For the text-containing cell, return its midpoint in (x, y) coordinate format. 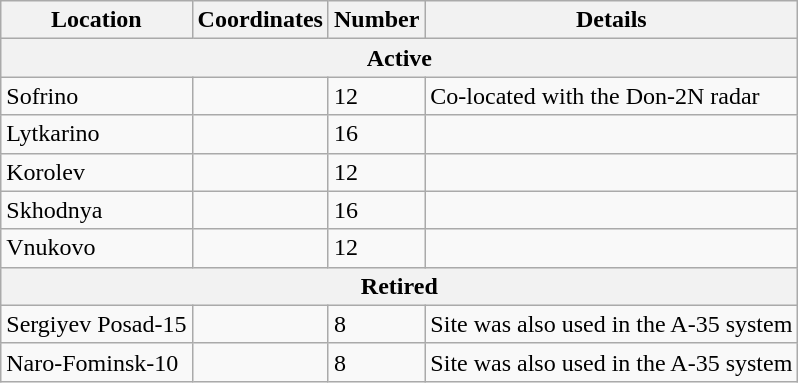
Vnukovo (96, 248)
Skhodnya (96, 210)
Sofrino (96, 96)
Lytkarino (96, 134)
Korolev (96, 172)
Naro-Fominsk-10 (96, 362)
Coordinates (260, 20)
Number (376, 20)
Details (612, 20)
Location (96, 20)
Active (400, 58)
Retired (400, 286)
Sergiyev Posad-15 (96, 324)
Co-located with the Don-2N radar (612, 96)
